Scan for the cell matching the given text and deliver its [x, y] coordinate at center. 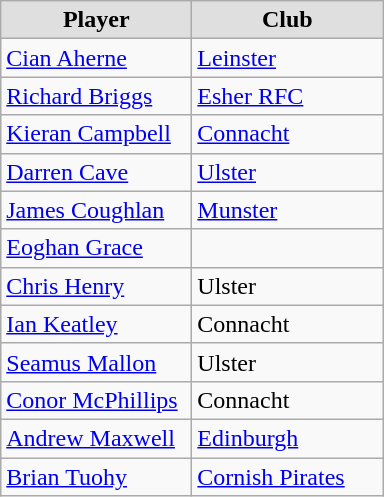
Conor McPhillips [96, 400]
Richard Briggs [96, 96]
Chris Henry [96, 286]
Player [96, 20]
Club [288, 20]
Eoghan Grace [96, 248]
Kieran Campbell [96, 134]
Brian Tuohy [96, 477]
Leinster [288, 58]
Edinburgh [288, 438]
James Coughlan [96, 210]
Seamus Mallon [96, 362]
Darren Cave [96, 172]
Ian Keatley [96, 324]
Esher RFC [288, 96]
Munster [288, 210]
Andrew Maxwell [96, 438]
Cornish Pirates [288, 477]
Cian Aherne [96, 58]
